Scan for the cell matching the given text and deliver its (x, y) coordinate at center. 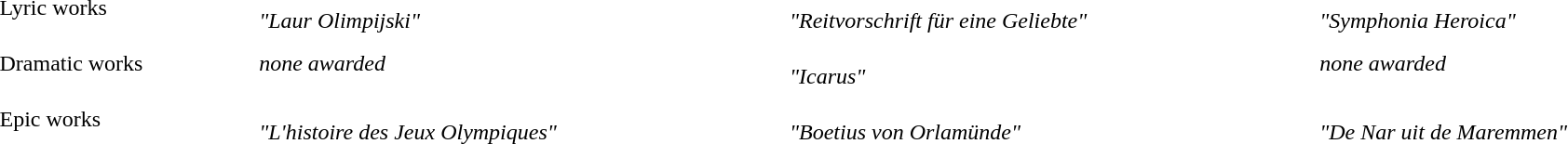
"Icarus" (1051, 63)
none awarded (521, 63)
